Find where the given text appears and provide that cell's center as (X, Y) coordinate. 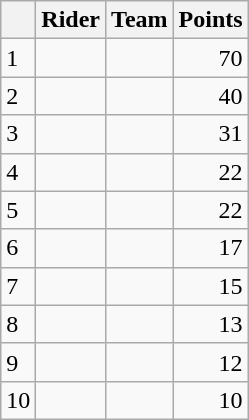
1 (18, 58)
40 (210, 96)
15 (210, 286)
8 (18, 324)
12 (210, 362)
9 (18, 362)
5 (18, 210)
7 (18, 286)
Team (140, 20)
4 (18, 172)
17 (210, 248)
31 (210, 134)
3 (18, 134)
6 (18, 248)
13 (210, 324)
70 (210, 58)
Points (210, 20)
2 (18, 96)
Rider (71, 20)
